Pinpoint the cell where the given text exists, returning its [x, y] midpoint coordinate. 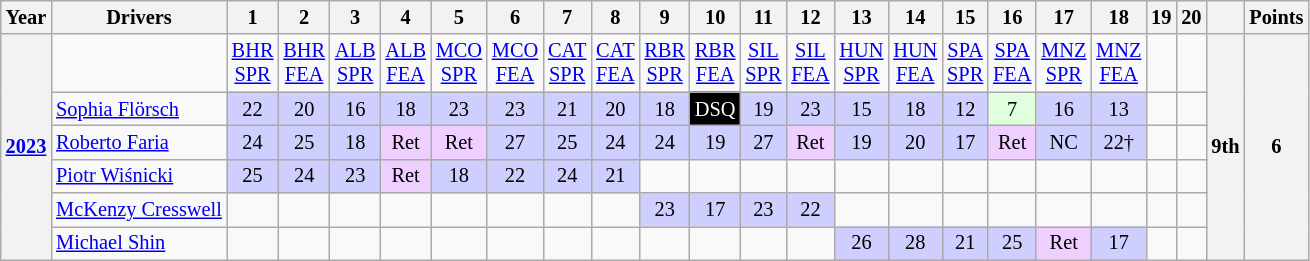
RBRFEA [715, 63]
Sophia Flörsch [139, 109]
CATFEA [615, 63]
MNZFEA [1118, 63]
10 [715, 17]
Year [26, 17]
ALBSPR [355, 63]
26 [861, 243]
MCOFEA [515, 63]
MNZSPR [1064, 63]
DSQ [715, 109]
5 [459, 17]
NC [1064, 142]
BHRFEA [304, 63]
SILFEA [810, 63]
HUNFEA [915, 63]
8 [615, 17]
Drivers [139, 17]
Piotr Wiśnicki [139, 176]
Roberto Faria [139, 142]
9th [1225, 147]
CATSPR [567, 63]
RBRSPR [664, 63]
SPAFEA [1012, 63]
2023 [26, 147]
HUNSPR [861, 63]
Michael Shin [139, 243]
11 [763, 17]
3 [355, 17]
14 [915, 17]
MCOSPR [459, 63]
9 [664, 17]
BHRSPR [253, 63]
22† [1118, 142]
1 [253, 17]
Points [1276, 17]
SILSPR [763, 63]
28 [915, 243]
2 [304, 17]
4 [405, 17]
SPASPR [965, 63]
McKenzy Cresswell [139, 210]
ALBFEA [405, 63]
